Determine the (X, Y) coordinate at the center of the cell enclosing the given text.  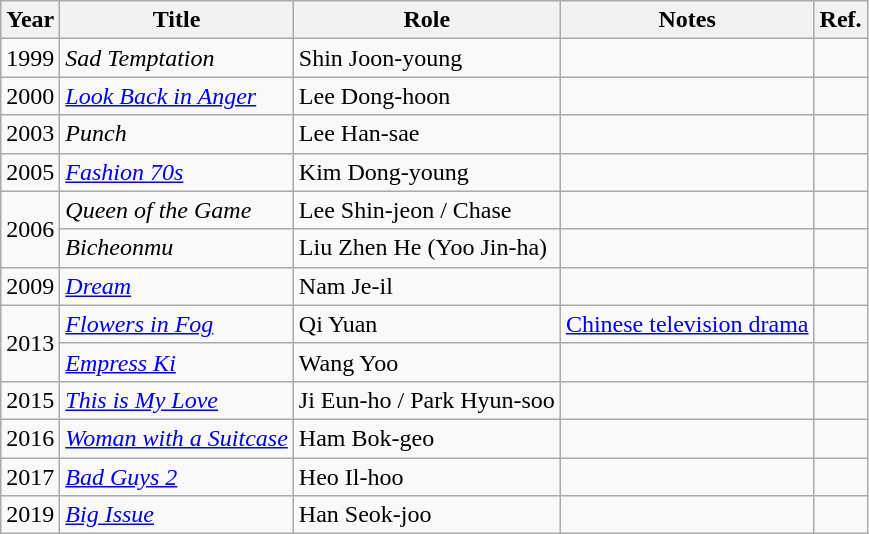
Look Back in Anger (177, 96)
2015 (30, 400)
Han Seok-joo (426, 515)
Nam Je-il (426, 286)
This is My Love (177, 400)
Shin Joon-young (426, 58)
Chinese television drama (687, 324)
Notes (687, 20)
2005 (30, 172)
Fashion 70s (177, 172)
Qi Yuan (426, 324)
Liu Zhen He (Yoo Jin-ha) (426, 248)
Bad Guys 2 (177, 477)
Big Issue (177, 515)
2019 (30, 515)
2009 (30, 286)
Ham Bok-geo (426, 438)
Bicheonmu (177, 248)
Empress Ki (177, 362)
2013 (30, 343)
Dream (177, 286)
Flowers in Fog (177, 324)
Kim Dong-young (426, 172)
Lee Han-sae (426, 134)
Queen of the Game (177, 210)
Ji Eun-ho / Park Hyun-soo (426, 400)
Title (177, 20)
Ref. (840, 20)
Wang Yoo (426, 362)
Punch (177, 134)
Heo Il-hoo (426, 477)
Sad Temptation (177, 58)
2006 (30, 229)
2016 (30, 438)
2000 (30, 96)
1999 (30, 58)
2017 (30, 477)
Year (30, 20)
2003 (30, 134)
Woman with a Suitcase (177, 438)
Lee Dong-hoon (426, 96)
Role (426, 20)
Lee Shin-jeon / Chase (426, 210)
